Extract the [X, Y] coordinate from the center of the cell holding the provided text.  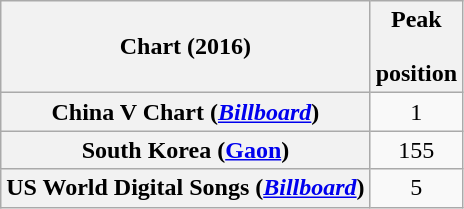
Chart (2016) [186, 47]
1 [416, 112]
Peakposition [416, 47]
155 [416, 150]
China V Chart (Billboard) [186, 112]
South Korea (Gaon) [186, 150]
US World Digital Songs (Billboard) [186, 188]
5 [416, 188]
